Provide the (x, y) coordinate of the cell's center where the given text is located.  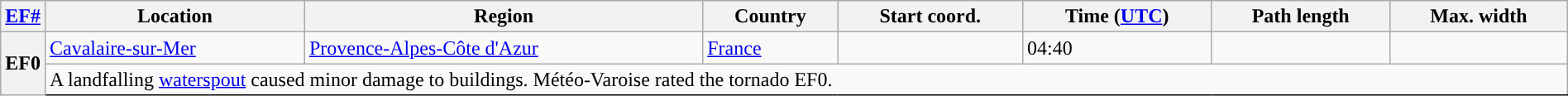
04:40 (1117, 48)
France (771, 48)
Max. width (1479, 17)
A landfalling waterspout caused minor damage to buildings. Météo-Varoise rated the tornado EF0. (806, 79)
Cavalaire-sur-Mer (174, 48)
Start coord. (930, 17)
Provence-Alpes-Côte d'Azur (503, 48)
EF# (23, 17)
Location (174, 17)
EF0 (23, 64)
Time (UTC) (1117, 17)
Region (503, 17)
Country (771, 17)
Path length (1301, 17)
